Identify which cell holds the provided text, then report its (X, Y) central coordinate. 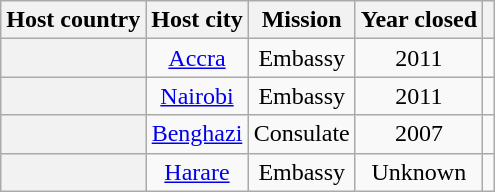
Host country (74, 20)
Accra (197, 58)
Mission (302, 20)
Harare (197, 172)
Unknown (418, 172)
Year closed (418, 20)
2007 (418, 134)
Consulate (302, 134)
Benghazi (197, 134)
Nairobi (197, 96)
Host city (197, 20)
